Find where the given text appears and provide that cell's center as (x, y) coordinate. 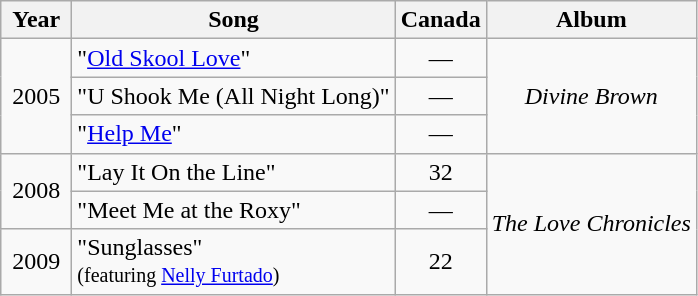
"U Shook Me (All Night Long)" (234, 96)
Album (591, 20)
"Old Skool Love" (234, 58)
"Lay It On the Line" (234, 172)
Song (234, 20)
2008 (36, 191)
2009 (36, 262)
Divine Brown (591, 96)
Canada (440, 20)
"Sunglasses" (featuring Nelly Furtado) (234, 262)
32 (440, 172)
"Meet Me at the Roxy" (234, 210)
The Love Chronicles (591, 224)
Year (36, 20)
22 (440, 262)
"Help Me" (234, 134)
2005 (36, 96)
